From the cell containing the given text, extract its center point as (X, Y) coordinate. 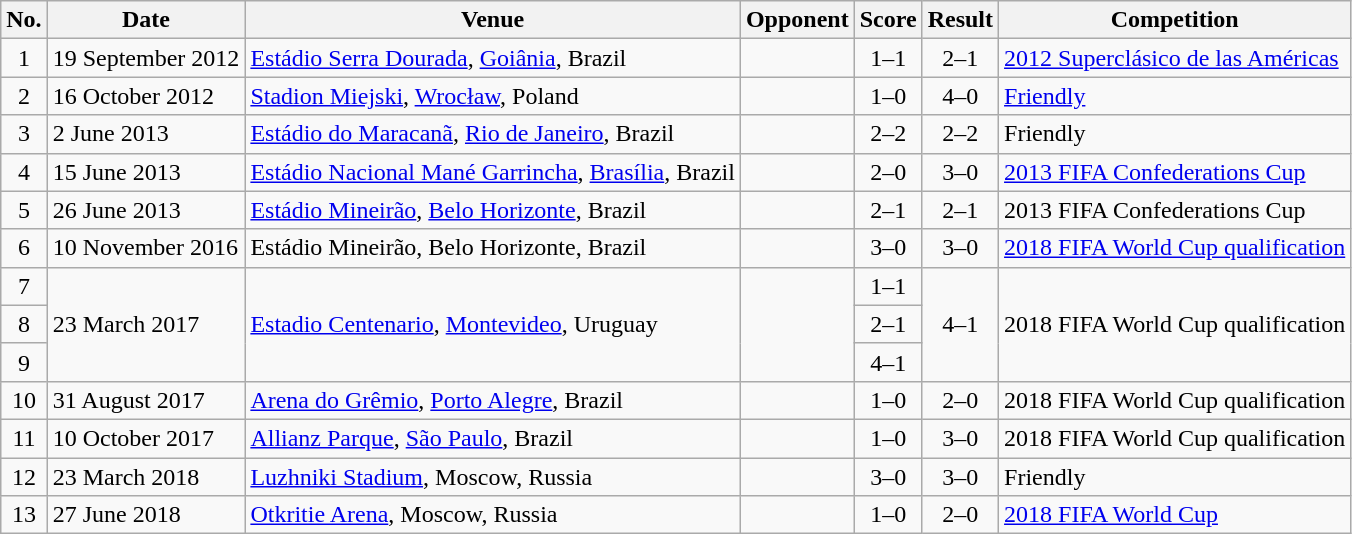
Allianz Parque, São Paulo, Brazil (493, 438)
6 (24, 248)
Score (888, 20)
11 (24, 438)
8 (24, 324)
4–0 (960, 96)
7 (24, 286)
26 June 2013 (146, 210)
2 (24, 96)
Otkritie Arena, Moscow, Russia (493, 515)
23 March 2017 (146, 324)
Estádio Serra Dourada, Goiânia, Brazil (493, 58)
23 March 2018 (146, 477)
10 November 2016 (146, 248)
Estádio Nacional Mané Garrincha, Brasília, Brazil (493, 172)
Estadio Centenario, Montevideo, Uruguay (493, 324)
Stadion Miejski, Wrocław, Poland (493, 96)
9 (24, 362)
Luzhniki Stadium, Moscow, Russia (493, 477)
Result (960, 20)
Date (146, 20)
10 (24, 400)
2018 FIFA World Cup (1175, 515)
Opponent (797, 20)
16 October 2012 (146, 96)
Venue (493, 20)
Estádio do Maracanã, Rio de Janeiro, Brazil (493, 134)
15 June 2013 (146, 172)
31 August 2017 (146, 400)
10 October 2017 (146, 438)
3 (24, 134)
Arena do Grêmio, Porto Alegre, Brazil (493, 400)
19 September 2012 (146, 58)
No. (24, 20)
Competition (1175, 20)
1 (24, 58)
27 June 2018 (146, 515)
2012 Superclásico de las Américas (1175, 58)
5 (24, 210)
12 (24, 477)
2 June 2013 (146, 134)
13 (24, 515)
4 (24, 172)
